Detect which cell encompasses the target text, then output its [x, y] center coordinate. 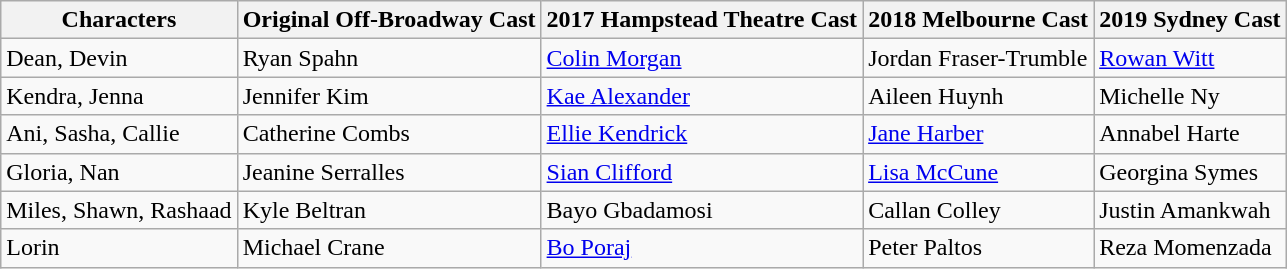
Jane Harber [978, 134]
Peter Paltos [978, 248]
Lorin [119, 248]
Ryan Spahn [389, 58]
Original Off-Broadway Cast [389, 20]
Sian Clifford [702, 172]
2019 Sydney Cast [1190, 20]
Dean, Devin [119, 58]
Callan Colley [978, 210]
Catherine Combs [389, 134]
Characters [119, 20]
Annabel Harte [1190, 134]
Reza Momenzada [1190, 248]
2018 Melbourne Cast [978, 20]
Ani, Sasha, Callie [119, 134]
Bo Poraj [702, 248]
Kendra, Jenna [119, 96]
Jennifer Kim [389, 96]
Aileen Huynh [978, 96]
Michelle Ny [1190, 96]
Justin Amankwah [1190, 210]
Bayo Gbadamosi [702, 210]
Kae Alexander [702, 96]
Miles, Shawn, Rashaad [119, 210]
Michael Crane [389, 248]
Gloria, Nan [119, 172]
Colin Morgan [702, 58]
Kyle Beltran [389, 210]
Lisa McCune [978, 172]
Jordan Fraser-Trumble [978, 58]
Georgina Symes [1190, 172]
Jeanine Serralles [389, 172]
Ellie Kendrick [702, 134]
2017 Hampstead Theatre Cast [702, 20]
Rowan Witt [1190, 58]
